Extract the [X, Y] coordinate from the center of the cell holding the provided text.  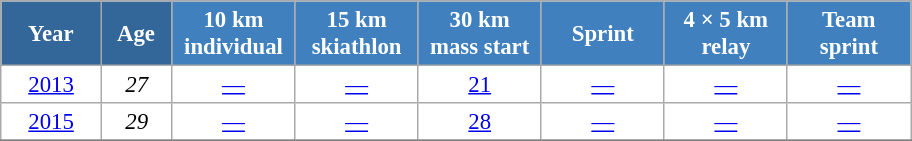
Year [52, 34]
2013 [52, 85]
15 km skiathlon [356, 34]
27 [136, 85]
28 [480, 122]
4 × 5 km relay [726, 34]
29 [136, 122]
Age [136, 34]
Sprint [602, 34]
21 [480, 85]
30 km mass start [480, 34]
10 km individual [234, 34]
Team sprint [848, 34]
2015 [52, 122]
